Locate the cell with the specified text and output its (X, Y) center coordinate. 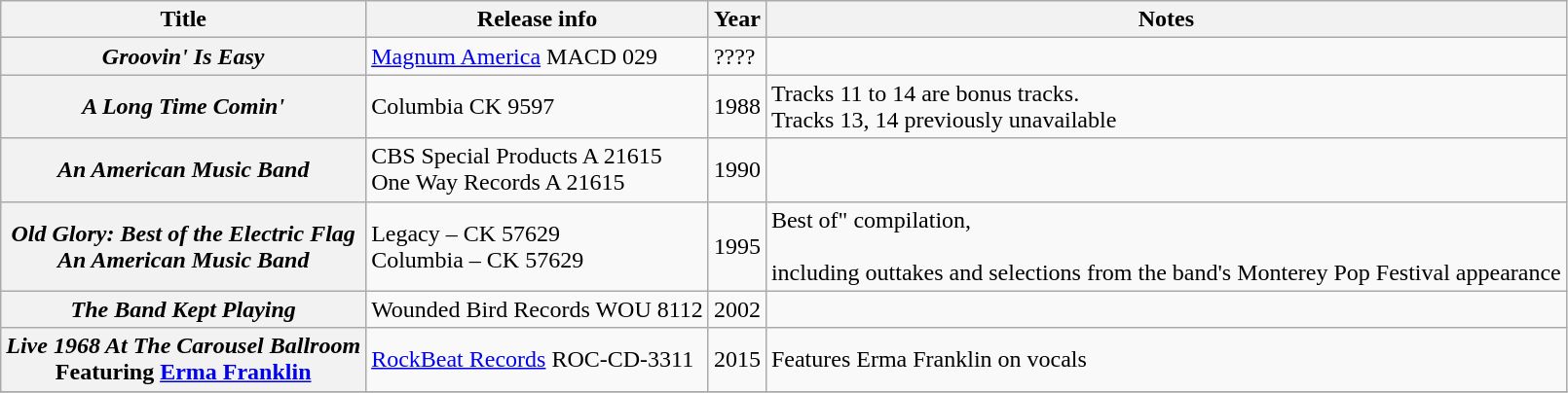
Wounded Bird Records WOU 8112 (538, 309)
Columbia CK 9597 (538, 107)
Groovin' Is Easy (183, 56)
Release info (538, 19)
The Band Kept Playing (183, 309)
Notes (1166, 19)
RockBeat Records ROC-CD-3311 (538, 360)
2002 (736, 309)
Legacy – CK 57629Columbia – CK 57629 (538, 246)
1990 (736, 169)
Live 1968 At The Carousel Ballroom Featuring Erma Franklin (183, 360)
Magnum America MACD 029 (538, 56)
Best of" compilation,including outtakes and selections from the band's Monterey Pop Festival appearance (1166, 246)
Year (736, 19)
1988 (736, 107)
CBS Special Products A 21615One Way Records A 21615 (538, 169)
2015 (736, 360)
Features Erma Franklin on vocals (1166, 360)
???? (736, 56)
Tracks 11 to 14 are bonus tracks.Tracks 13, 14 previously unavailable (1166, 107)
An American Music Band (183, 169)
Title (183, 19)
Old Glory: Best of the Electric FlagAn American Music Band (183, 246)
A Long Time Comin' (183, 107)
1995 (736, 246)
